Scan for the cell matching the given text and deliver its (X, Y) coordinate at center. 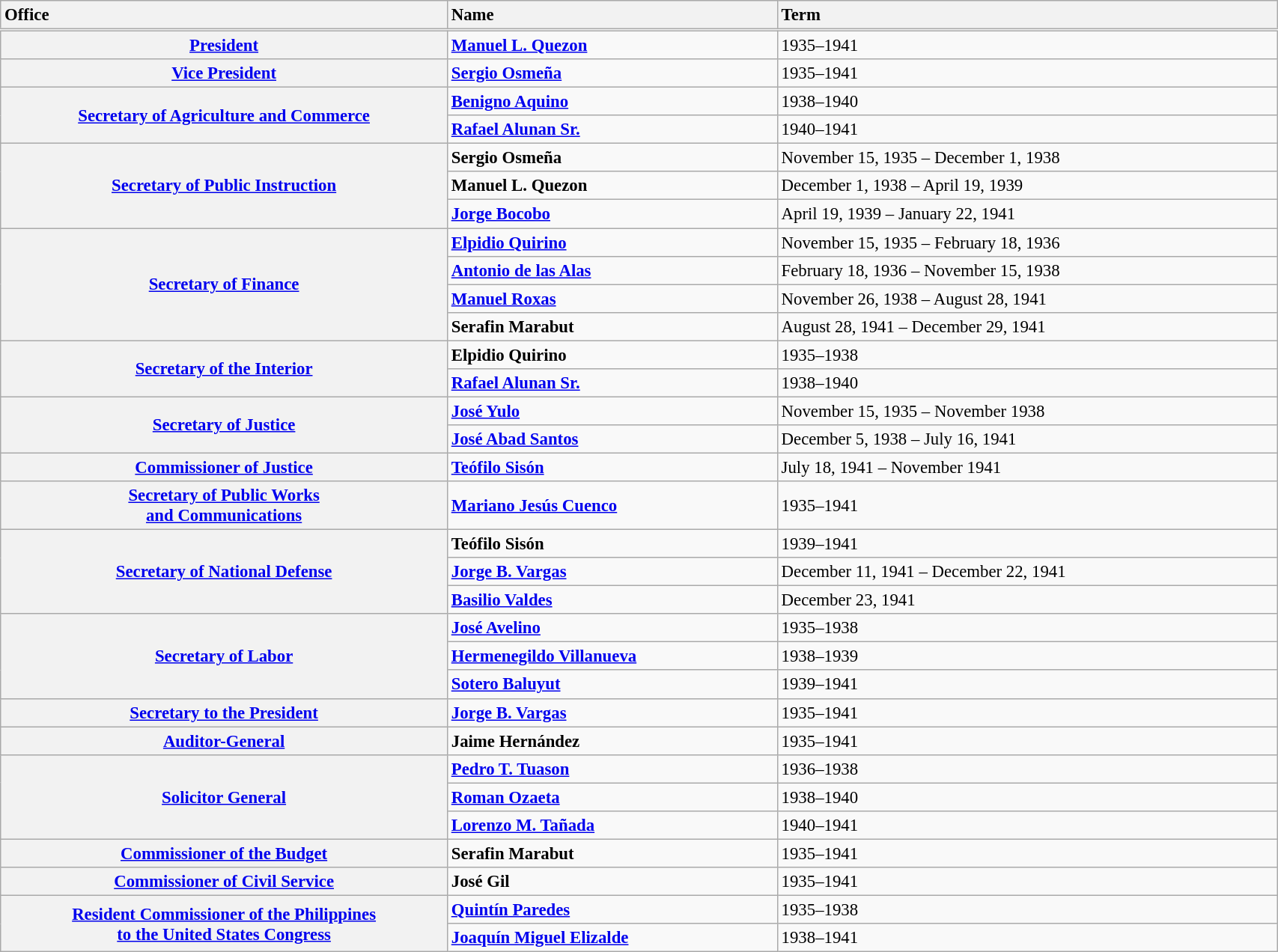
Office (225, 15)
July 18, 1941 – November 1941 (1027, 467)
November 26, 1938 – August 28, 1941 (1027, 299)
Pedro T. Tuason (612, 769)
Term (1027, 15)
August 28, 1941 – December 29, 1941 (1027, 326)
Secretary of Public Instruction (225, 186)
Solicitor General (225, 796)
Basilio Valdes (612, 600)
December 11, 1941 – December 22, 1941 (1027, 572)
Resident Commissioner of the Philippinesto the United States Congress (225, 924)
José Avelino (612, 628)
Secretary of Agriculture and Commerce (225, 115)
Name (612, 15)
Commissioner of the Budget (225, 853)
1938–1939 (1027, 656)
Jaime Hernández (612, 741)
Vice President (225, 73)
Commissioner of Justice (225, 467)
Jorge Bocobo (612, 214)
Benigno Aquino (612, 102)
Secretary of the Interior (225, 368)
Roman Ozaeta (612, 797)
Joaquín Miguel Elizalde (612, 938)
November 15, 1935 – November 1938 (1027, 411)
Secretary of Justice (225, 425)
Commissioner of Civil Service (225, 882)
Hermenegildo Villanueva (612, 656)
José Gil (612, 882)
1936–1938 (1027, 769)
1938–1941 (1027, 938)
November 15, 1935 – December 1, 1938 (1027, 158)
Auditor-General (225, 741)
December 1, 1938 – April 19, 1939 (1027, 186)
President (225, 45)
Secretary of Public Worksand Communications (225, 506)
Mariano Jesús Cuenco (612, 506)
April 19, 1939 – January 22, 1941 (1027, 214)
José Abad Santos (612, 439)
November 15, 1935 – February 18, 1936 (1027, 242)
Sotero Baluyut (612, 685)
Manuel Roxas (612, 299)
December 23, 1941 (1027, 600)
José Yulo (612, 411)
Secretary of Labor (225, 656)
Quintín Paredes (612, 909)
Antonio de las Alas (612, 270)
Secretary to the President (225, 713)
Lorenzo M. Tañada (612, 826)
February 18, 1936 – November 15, 1938 (1027, 270)
Secretary of Finance (225, 284)
Secretary of National Defense (225, 572)
December 5, 1938 – July 16, 1941 (1027, 439)
